Capture the cell that displays the provided text and extract its [x, y] central coordinate. 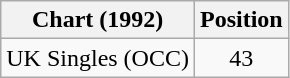
Position [241, 20]
UK Singles (OCC) [98, 58]
43 [241, 58]
Chart (1992) [98, 20]
